From the cell containing the given text, extract its center point as [x, y] coordinate. 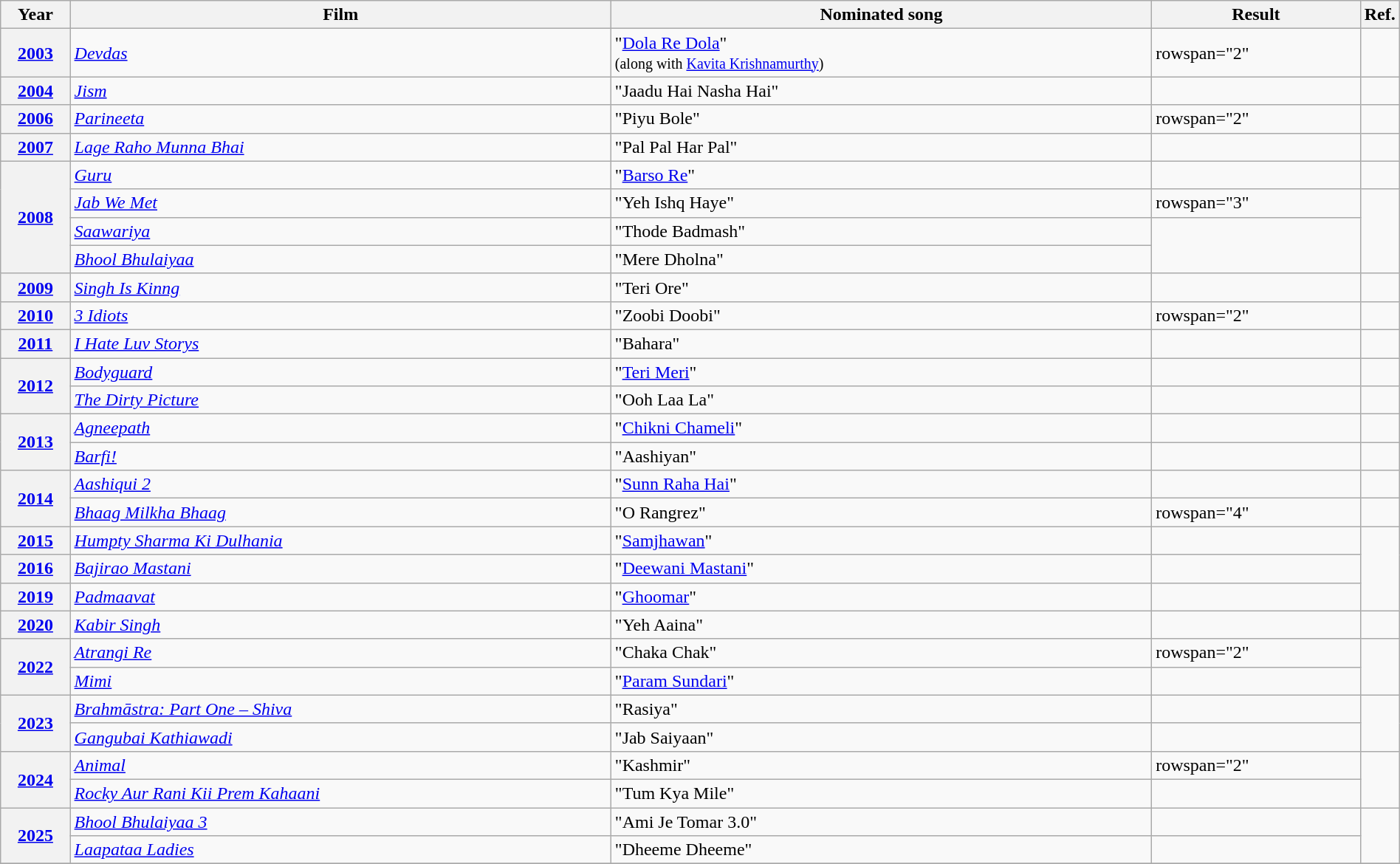
"Yeh Aaina" [881, 625]
2003 [35, 53]
"Dola Re Dola"(along with Kavita Krishnamurthy) [881, 53]
2025 [35, 836]
Atrangi Re [340, 653]
Rocky Aur Rani Kii Prem Kahaani [340, 793]
Laapataa Ladies [340, 850]
"Zoobi Doobi" [881, 315]
Lage Raho Munna Bhai [340, 147]
2014 [35, 498]
Jism [340, 91]
Guru [340, 175]
"Deewani Mastani" [881, 569]
Padmaavat [340, 597]
Bhool Bhulaiyaa [340, 259]
rowspan="3" [1257, 203]
Jab We Met [340, 203]
2015 [35, 541]
Bajirao Mastani [340, 569]
"O Rangrez" [881, 512]
Brahmāstra: Part One – Shiva [340, 709]
"Ooh Laa La" [881, 400]
Aashiqui 2 [340, 484]
"Piyu Bole" [881, 119]
"Tum Kya Mile" [881, 793]
"Mere Dholna" [881, 259]
"Param Sundari" [881, 681]
Gangubai Kathiawadi [340, 737]
"Ami Je Tomar 3.0" [881, 822]
2024 [35, 779]
Kabir Singh [340, 625]
"Bahara" [881, 343]
"Teri Meri" [881, 371]
"Jaadu Hai Nasha Hai" [881, 91]
2022 [35, 667]
2023 [35, 723]
Parineeta [340, 119]
2008 [35, 217]
I Hate Luv Storys [340, 343]
Bodyguard [340, 371]
2010 [35, 315]
Barfi! [340, 456]
2016 [35, 569]
2009 [35, 287]
"Pal Pal Har Pal" [881, 147]
Film [340, 15]
"Teri Ore" [881, 287]
2020 [35, 625]
Animal [340, 765]
Agneepath [340, 428]
"Ghoomar" [881, 597]
Bhaag Milkha Bhaag [340, 512]
"Dheeme Dheeme" [881, 850]
Devdas [340, 53]
2007 [35, 147]
2004 [35, 91]
"Rasiya" [881, 709]
Nominated song [881, 15]
2006 [35, 119]
"Chikni Chameli" [881, 428]
"Sunn Raha Hai" [881, 484]
2012 [35, 385]
"Aashiyan" [881, 456]
"Thode Badmash" [881, 231]
Year [35, 15]
"Chaka Chak" [881, 653]
Ref. [1379, 15]
rowspan="4" [1257, 512]
Bhool Bhulaiyaa 3 [340, 822]
2019 [35, 597]
Humpty Sharma Ki Dulhania [340, 541]
Saawariya [340, 231]
"Jab Saiyaan" [881, 737]
"Yeh Ishq Haye" [881, 203]
"Samjhawan" [881, 541]
2011 [35, 343]
3 Idiots [340, 315]
"Barso Re" [881, 175]
"Kashmir" [881, 765]
Result [1257, 15]
Singh Is Kinng [340, 287]
The Dirty Picture [340, 400]
2013 [35, 442]
Mimi [340, 681]
